Output the [X, Y] coordinate of the center of the cell containing the given text.  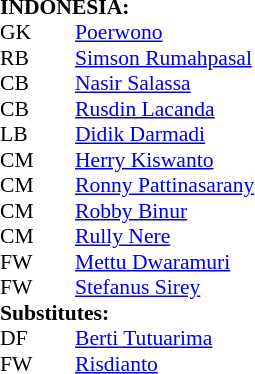
DF [19, 339]
LB [19, 135]
Nasir Salassa [164, 83]
Stefanus Sirey [164, 287]
Substitutes: [127, 313]
Robby Binur [164, 211]
GK [19, 33]
Rusdin Lacanda [164, 109]
Herry Kiswanto [164, 160]
Didik Darmadi [164, 135]
Poerwono [164, 33]
Ronny Pattinasarany [164, 185]
Simson Rumahpasal [164, 58]
Rully Nere [164, 237]
RB [19, 58]
Berti Tutuarima [164, 339]
Mettu Dwaramuri [164, 262]
